Find where the given text appears and provide that cell's center as (X, Y) coordinate. 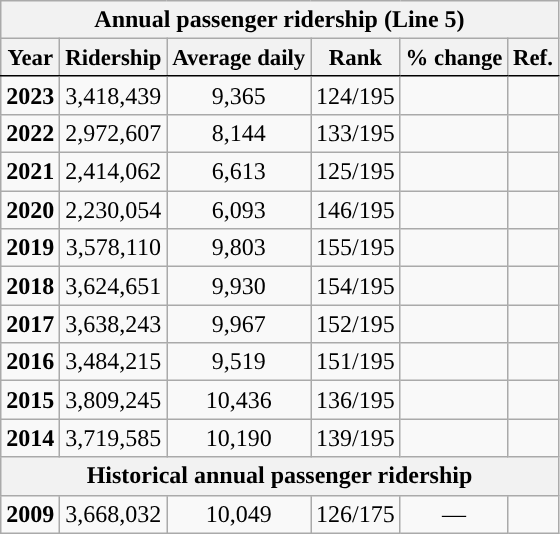
124/195 (356, 95)
9,967 (239, 324)
Ref. (533, 58)
2,972,607 (114, 133)
% change (454, 58)
3,719,585 (114, 438)
9,930 (239, 286)
136/195 (356, 400)
2,414,062 (114, 172)
6,093 (239, 210)
3,624,651 (114, 286)
2020 (30, 210)
Annual passenger ridership (Line 5) (280, 20)
2022 (30, 133)
152/195 (356, 324)
3,638,243 (114, 324)
133/195 (356, 133)
9,365 (239, 95)
10,049 (239, 514)
155/195 (356, 248)
Year (30, 58)
9,519 (239, 362)
8,144 (239, 133)
3,668,032 (114, 514)
3,809,245 (114, 400)
126/175 (356, 514)
139/195 (356, 438)
6,613 (239, 172)
2,230,054 (114, 210)
2023 (30, 95)
154/195 (356, 286)
2016 (30, 362)
2009 (30, 514)
146/195 (356, 210)
2019 (30, 248)
9,803 (239, 248)
2014 (30, 438)
10,436 (239, 400)
2015 (30, 400)
3,484,215 (114, 362)
151/195 (356, 362)
2017 (30, 324)
— (454, 514)
3,418,439 (114, 95)
Rank (356, 58)
2021 (30, 172)
Historical annual passenger ridership (280, 476)
Ridership (114, 58)
125/195 (356, 172)
Average daily (239, 58)
3,578,110 (114, 248)
2018 (30, 286)
10,190 (239, 438)
